Output the (X, Y) coordinate of the center of the cell containing the given text.  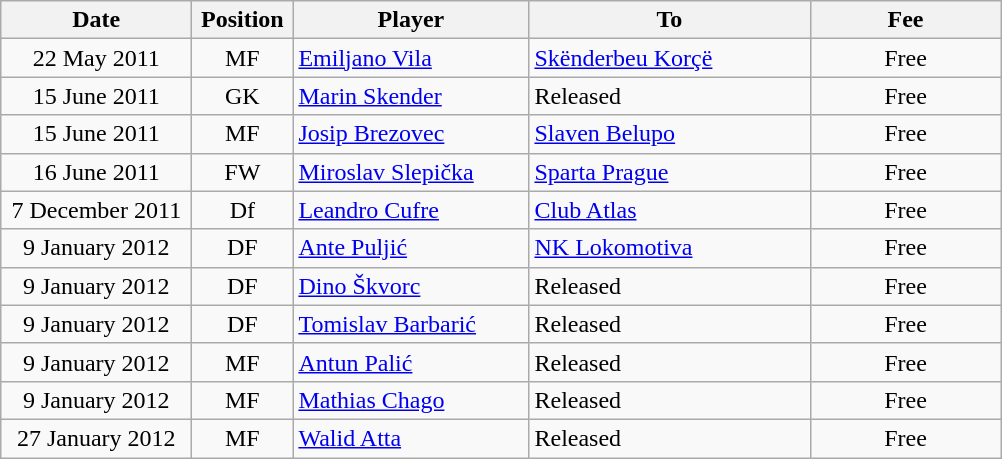
Skënderbeu Korçë (670, 58)
Position (242, 20)
22 May 2011 (96, 58)
27 January 2012 (96, 438)
Player (411, 20)
Df (242, 210)
Ante Puljić (411, 248)
Fee (906, 20)
7 December 2011 (96, 210)
Josip Brezovec (411, 134)
GK (242, 96)
Sparta Prague (670, 172)
FW (242, 172)
Marin Skender (411, 96)
Leandro Cufre (411, 210)
16 June 2011 (96, 172)
Slaven Belupo (670, 134)
Club Atlas (670, 210)
Dino Škvorc (411, 286)
Tomislav Barbarić (411, 324)
NK Lokomotiva (670, 248)
Miroslav Slepička (411, 172)
Date (96, 20)
Mathias Chago (411, 400)
To (670, 20)
Emiljano Vila (411, 58)
Antun Palić (411, 362)
Walid Atta (411, 438)
